Determine the [x, y] coordinate at the center of the cell enclosing the given text.  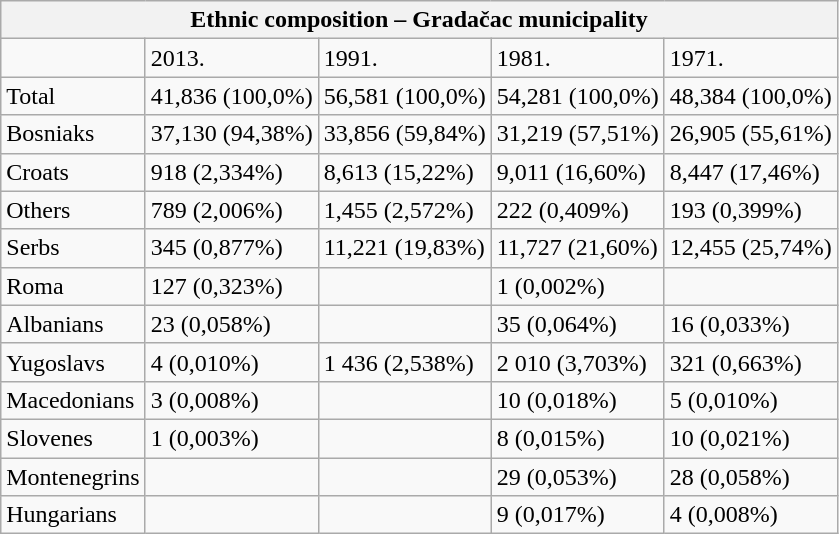
1991. [404, 58]
918 (2,334%) [232, 172]
222 (0,409%) [578, 210]
Yugoslavs [73, 362]
23 (0,058%) [232, 324]
11,221 (19,83%) [404, 248]
35 (0,064%) [578, 324]
28 (0,058%) [750, 477]
Others [73, 210]
Ethnic composition – Gradačac municipality [420, 20]
37,130 (94,38%) [232, 134]
4 (0,008%) [750, 515]
5 (0,010%) [750, 400]
48,384 (100,0%) [750, 96]
1981. [578, 58]
8,447 (17,46%) [750, 172]
11,727 (21,60%) [578, 248]
4 (0,010%) [232, 362]
9 (0,017%) [578, 515]
2 010 (3,703%) [578, 362]
Bosniaks [73, 134]
2013. [232, 58]
345 (0,877%) [232, 248]
10 (0,021%) [750, 438]
1,455 (2,572%) [404, 210]
Croats [73, 172]
321 (0,663%) [750, 362]
789 (2,006%) [232, 210]
8 (0,015%) [578, 438]
1971. [750, 58]
29 (0,053%) [578, 477]
56,581 (100,0%) [404, 96]
127 (0,323%) [232, 286]
31,219 (57,51%) [578, 134]
Hungarians [73, 515]
1 436 (2,538%) [404, 362]
3 (0,008%) [232, 400]
9,011 (16,60%) [578, 172]
Albanians [73, 324]
8,613 (15,22%) [404, 172]
41,836 (100,0%) [232, 96]
10 (0,018%) [578, 400]
Macedonians [73, 400]
26,905 (55,61%) [750, 134]
1 (0,002%) [578, 286]
12,455 (25,74%) [750, 248]
1 (0,003%) [232, 438]
193 (0,399%) [750, 210]
Serbs [73, 248]
Total [73, 96]
Roma [73, 286]
16 (0,033%) [750, 324]
Montenegrins [73, 477]
Slovenes [73, 438]
54,281 (100,0%) [578, 96]
33,856 (59,84%) [404, 134]
